Search for the cell housing the specified text and yield its (X, Y) center coordinate. 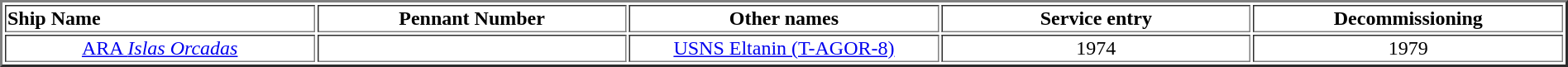
Other names (784, 18)
Service entry (1096, 18)
1974 (1096, 48)
1979 (1408, 48)
Pennant Number (471, 18)
ARA Islas Orcadas (160, 48)
Decommissioning (1408, 18)
USNS Eltanin (T-AGOR-8) (784, 48)
Ship Name (160, 18)
